Return (x, y) of the center of cell containing provided text 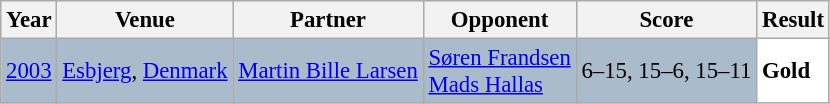
Venue (145, 20)
6–15, 15–6, 15–11 (666, 72)
Søren Frandsen Mads Hallas (500, 72)
Result (794, 20)
2003 (29, 72)
Opponent (500, 20)
Score (666, 20)
Gold (794, 72)
Esbjerg, Denmark (145, 72)
Martin Bille Larsen (328, 72)
Year (29, 20)
Partner (328, 20)
